Identify which cell holds the provided text, then report its (x, y) central coordinate. 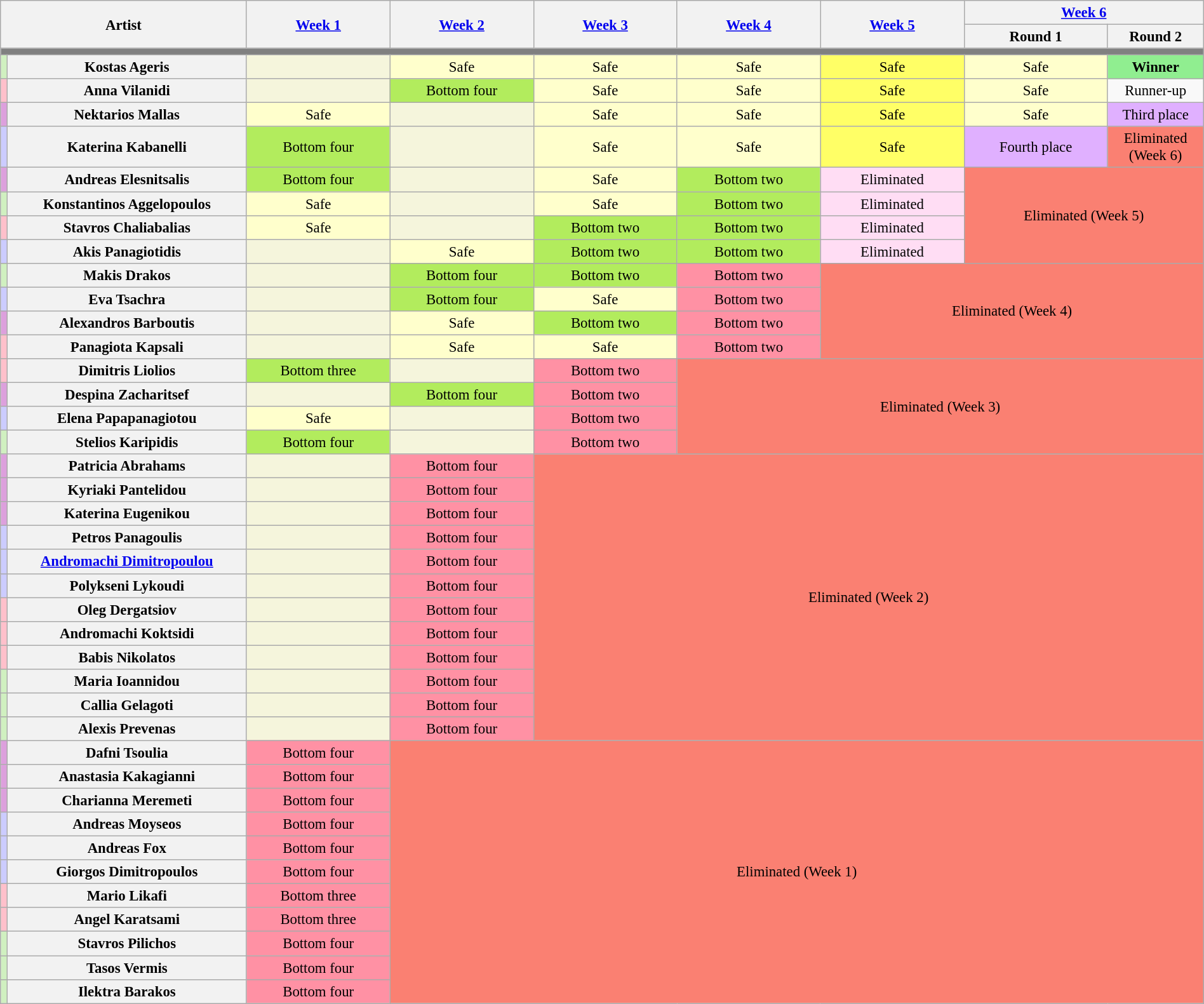
Anastasia Kakagianni (127, 777)
Week 2 (462, 24)
Week 1 (318, 24)
Katerina Eugenikou (127, 514)
Stavros Chaliabalias (127, 227)
Oleg Dergatsiov (127, 610)
Andreas Elesnitsalis (127, 180)
Andreas Fox (127, 848)
Petros Panagoulis (127, 538)
Maria Ioannidou (127, 681)
Charianna Meremeti (127, 801)
Round 1 (1036, 37)
Anna Vilanidi (127, 91)
Katerina Kabanelli (127, 147)
Elena Papapanagiotou (127, 418)
Kostas Ageris (127, 67)
Week 4 (749, 24)
Eliminated (Week 2) (869, 597)
Mario Likafi (127, 896)
Winner (1156, 67)
Angel Karatsami (127, 920)
Callia Gelagoti (127, 705)
Fourth place (1036, 147)
Eliminated (Week 1) (796, 872)
Konstantinos Aggelopoulos (127, 204)
Eva Tsachra (127, 299)
Week 3 (605, 24)
Alexis Prevenas (127, 729)
Kyriaki Pantelidou (127, 490)
Andreas Moyseos (127, 824)
Babis Nikolatos (127, 657)
Giorgos Dimitropoulos (127, 872)
Akis Panagiotidis (127, 251)
Eliminated (Week 6) (1156, 147)
Stavros Pilichos (127, 944)
Dimitris Liolios (127, 371)
Week 5 (892, 24)
Ilektra Barakos (127, 991)
Week 6 (1083, 13)
Patricia Abrahams (127, 466)
Dafni Tsoulia (127, 753)
Tasos Vermis (127, 968)
Nektarios Mallas (127, 115)
Round 2 (1156, 37)
Eliminated (Week 3) (940, 406)
Eliminated (Week 4) (1012, 311)
Polykseni Lykoudi (127, 586)
Runner-up (1156, 91)
Andromachi Koktsidi (127, 633)
Panagiota Kapsali (127, 347)
Despina Zacharitsef (127, 394)
Eliminated (Week 5) (1083, 215)
Artist (123, 24)
Andromachi Dimitropoulou (127, 562)
Stelios Karipidis (127, 443)
Makis Drakos (127, 275)
Third place (1156, 115)
Alexandros Barboutis (127, 323)
